Return (X, Y) of the center of cell containing provided text 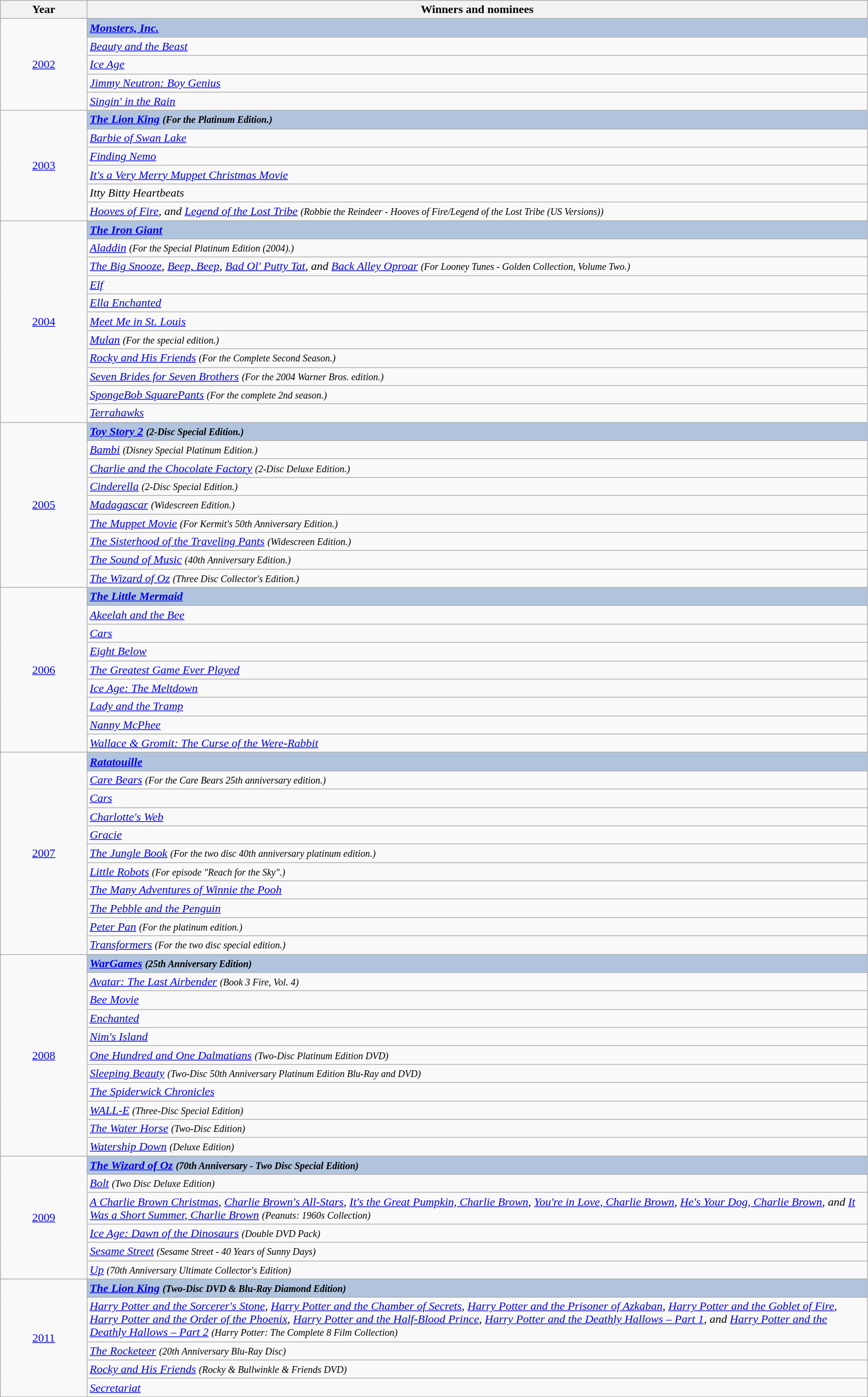
Singin' in the Rain (477, 101)
Wallace & Gromit: The Curse of the Were-Rabbit (477, 743)
Charlotte's Web (477, 817)
The Jungle Book (For the two disc 40th anniversary platinum edition.) (477, 853)
Barbie of Swan Lake (477, 138)
Akeelah and the Bee (477, 615)
The Many Adventures of Winnie the Pooh (477, 890)
2007 (44, 853)
The Little Mermaid (477, 597)
Madagascar (Widescreen Edition.) (477, 505)
2004 (44, 322)
Secretariat (477, 1387)
Nim's Island (477, 1037)
Rocky and His Friends (For the Complete Second Season.) (477, 358)
Ice Age: The Meltdown (477, 688)
Nanny McPhee (477, 725)
Ice Age: Dawn of the Dinosaurs (Double DVD Pack) (477, 1233)
Cinderella (2-Disc Special Edition.) (477, 486)
The Iron Giant (477, 230)
Aladdin (For the Special Platinum Edition (2004).) (477, 248)
Sleeping Beauty (Two-Disc 50th Anniversary Platinum Edition Blu-Ray and DVD) (477, 1073)
Itty Bitty Heartbeats (477, 193)
The Sound of Music (40th Anniversary Edition.) (477, 560)
Elf (477, 285)
SpongeBob SquarePants (For the complete 2nd season.) (477, 395)
Gracie (477, 835)
It's a Very Merry Muppet Christmas Movie (477, 174)
Little Robots (For episode "Reach for the Sky".) (477, 872)
2006 (44, 670)
Sesame Street (Sesame Street - 40 Years of Sunny Days) (477, 1251)
Up (70th Anniversary Ultimate Collector's Edition) (477, 1270)
WALL-E (Three-Disc Special Edition) (477, 1110)
WarGames (25th Anniversary Edition) (477, 963)
2009 (44, 1217)
Hooves of Fire, and Legend of the Lost Tribe (Robbie the Reindeer - Hooves of Fire/Legend of the Lost Tribe (US Versions)) (477, 211)
Care Bears (For the Care Bears 25th anniversary edition.) (477, 780)
Beauty and the Beast (477, 46)
Rocky and His Friends (Rocky & Bullwinkle & Friends DVD) (477, 1369)
The Pebble and the Penguin (477, 908)
Enchanted (477, 1018)
The Muppet Movie (For Kermit's 50th Anniversary Edition.) (477, 523)
Transformers (For the two disc special edition.) (477, 945)
Charlie and the Chocolate Factory (2-Disc Deluxe Edition.) (477, 468)
Toy Story 2 (2-Disc Special Edition.) (477, 431)
Terrahawks (477, 413)
The Greatest Game Ever Played (477, 670)
Finding Nemo (477, 156)
Ella Enchanted (477, 303)
Monsters, Inc. (477, 28)
The Water Horse (Two-Disc Edition) (477, 1129)
Avatar: The Last Airbender (Book 3 Fire, Vol. 4) (477, 982)
The Lion King (For the Platinum Edition.) (477, 120)
Ice Age (477, 65)
2008 (44, 1055)
Ratatouille (477, 761)
Peter Pan (For the platinum edition.) (477, 927)
Year (44, 10)
The Big Snooze, Beep, Beep, Bad Ol' Putty Tat, and Back Alley Oproar (For Looney Tunes - Golden Collection, Volume Two.) (477, 266)
Jimmy Neutron: Boy Genius (477, 83)
Bolt (Two Disc Deluxe Edition) (477, 1184)
Eight Below (477, 652)
The Sisterhood of the Traveling Pants (Widescreen Edition.) (477, 542)
One Hundred and One Dalmatians (Two-Disc Platinum Edition DVD) (477, 1055)
Seven Brides for Seven Brothers (For the 2004 Warner Bros. edition.) (477, 376)
The Wizard of Oz (70th Anniversary - Two Disc Special Edition) (477, 1165)
2005 (44, 505)
2011 (44, 1338)
Mulan (For the special edition.) (477, 340)
Bambi (Disney Special Platinum Edition.) (477, 450)
The Spiderwick Chronicles (477, 1091)
The Lion King (Two-Disc DVD & Blu-Ray Diamond Edition) (477, 1288)
Bee Movie (477, 1000)
Watership Down (Deluxe Edition) (477, 1147)
Lady and the Tramp (477, 706)
The Rocketeer (20th Anniversary Blu-Ray Disc) (477, 1351)
2002 (44, 65)
2003 (44, 165)
Winners and nominees (477, 10)
Meet Me in St. Louis (477, 321)
The Wizard of Oz (Three Disc Collector's Edition.) (477, 578)
